Return the (x, y) coordinate for the center point of the cell that contains the specified text.  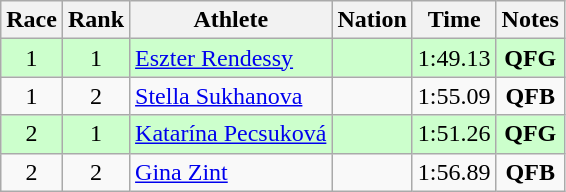
1:49.13 (454, 58)
Eszter Rendessy (231, 58)
Stella Sukhanova (231, 96)
Nation (372, 20)
Rank (96, 20)
1:51.26 (454, 134)
Gina Zint (231, 172)
Time (454, 20)
Athlete (231, 20)
Katarína Pecsuková (231, 134)
1:55.09 (454, 96)
1:56.89 (454, 172)
Notes (530, 20)
Race (32, 20)
